Locate the cell with the specified text and output its (X, Y) center coordinate. 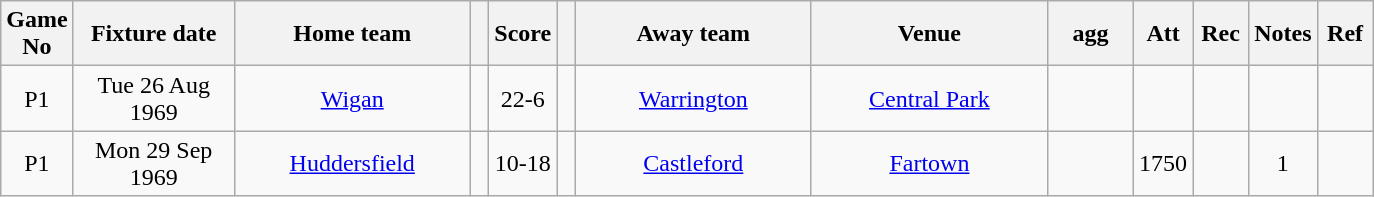
Venue (929, 34)
1 (1283, 164)
Warrington (693, 98)
Att (1164, 34)
Notes (1283, 34)
Huddersfield (352, 164)
Mon 29 Sep 1969 (154, 164)
Fixture date (154, 34)
Score (523, 34)
Rec (1221, 34)
Game No (37, 34)
22-6 (523, 98)
Central Park (929, 98)
Wigan (352, 98)
10-18 (523, 164)
Fartown (929, 164)
Tue 26 Aug 1969 (154, 98)
Ref (1345, 34)
agg (1090, 34)
Home team (352, 34)
Away team (693, 34)
Castleford (693, 164)
1750 (1164, 164)
